Find where the given text appears and provide that cell's center as [X, Y] coordinate. 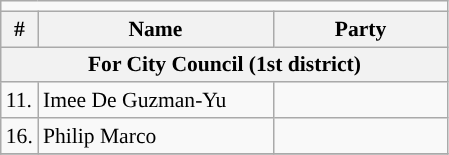
Name [156, 29]
For City Council (1st district) [224, 65]
Party [360, 29]
Philip Marco [156, 136]
# [20, 29]
11. [20, 101]
Imee De Guzman-Yu [156, 101]
16. [20, 136]
